Return the (x, y) coordinate for the center point of the cell that contains the specified text.  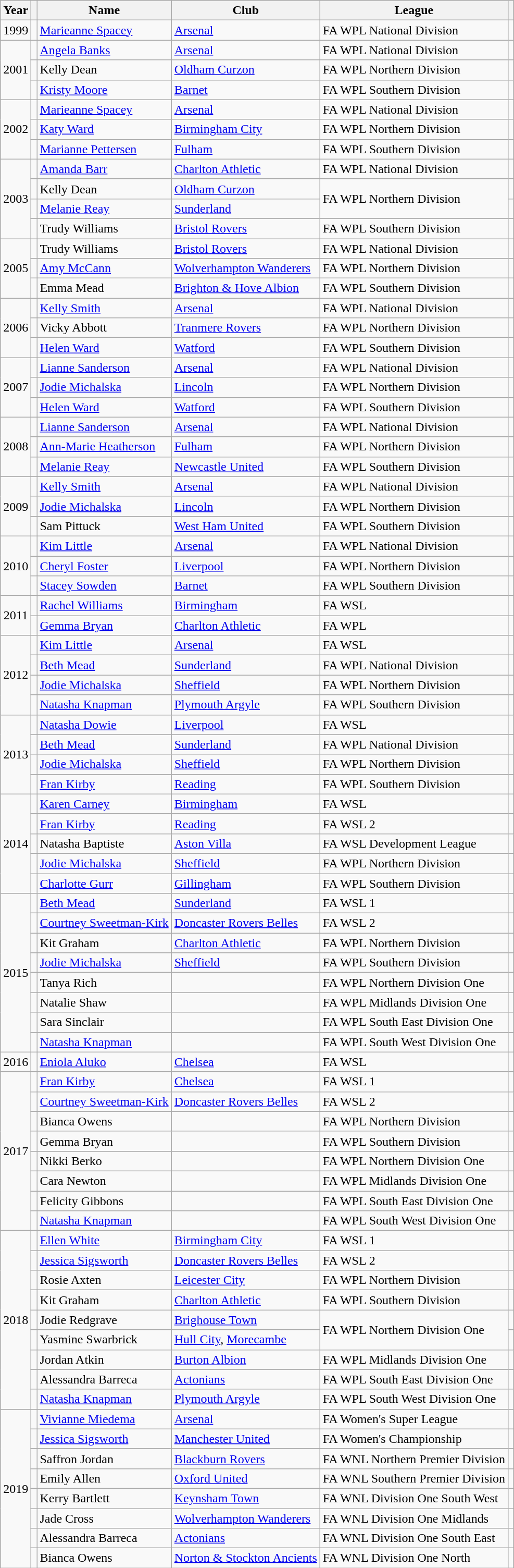
Norton & Stockton Ancients (246, 1558)
2002 (16, 129)
Club (246, 10)
West Ham United (246, 526)
2008 (16, 447)
Oxford United (246, 1478)
Amanda Barr (104, 169)
Hull City, Morecambe (246, 1340)
FA WNL Northern Premier Division (413, 1459)
2006 (16, 328)
Rosie Axten (104, 1280)
Blackburn Rovers (246, 1459)
FA Women's Super League (413, 1419)
Yasmine Swarbrick (104, 1340)
Natasha Dowie (104, 725)
2007 (16, 387)
FA WNL Division One North (413, 1558)
Natalie Shaw (104, 1002)
Katy Ward (104, 129)
FA WNL Division One South West (413, 1498)
2014 (16, 843)
Vicky Abbott (104, 328)
FA WNL Southern Premier Division (413, 1478)
2016 (16, 1062)
Tranmere Rovers (246, 328)
Sam Pittuck (104, 526)
Jodie Redgrave (104, 1320)
2005 (16, 268)
Kristy Moore (104, 90)
FA WPL (413, 626)
Saffron Jordan (104, 1459)
Burton Albion (246, 1359)
Year (16, 10)
2001 (16, 70)
2012 (16, 675)
Stacey Sowden (104, 586)
1999 (16, 30)
Manchester United (246, 1439)
Ellen White (104, 1241)
Ann-Marie Heatherson (104, 447)
2011 (16, 616)
Rachel Williams (104, 606)
2018 (16, 1320)
Gillingham (246, 884)
Eniola Aluko (104, 1062)
Emma Mead (104, 288)
Newcastle United (246, 467)
2010 (16, 566)
Brighton & Hove Albion (246, 288)
Karen Carney (104, 804)
Sara Sinclair (104, 1022)
Cara Newton (104, 1181)
Charlotte Gurr (104, 884)
Leicester City (246, 1280)
FA WNL Division One Midlands (413, 1518)
Name (104, 10)
Amy McCann (104, 268)
FA WNL Division One South East (413, 1538)
2017 (16, 1151)
Marianne Pettersen (104, 149)
Aston Villa (246, 843)
2013 (16, 754)
Brighouse Town (246, 1320)
Tanya Rich (104, 983)
Cheryl Foster (104, 566)
Felicity Gibbons (104, 1200)
Vivianne Miedema (104, 1419)
2009 (16, 506)
Emily Allen (104, 1478)
Jade Cross (104, 1518)
2015 (16, 973)
League (413, 10)
Keynsham Town (246, 1498)
2019 (16, 1488)
Angela Banks (104, 50)
Kerry Bartlett (104, 1498)
Nikki Berko (104, 1161)
Jordan Atkin (104, 1359)
FA Women's Championship (413, 1439)
2003 (16, 199)
Natasha Baptiste (104, 843)
FA WSL Development League (413, 843)
